Locate the cell with the specified text and output its (x, y) center coordinate. 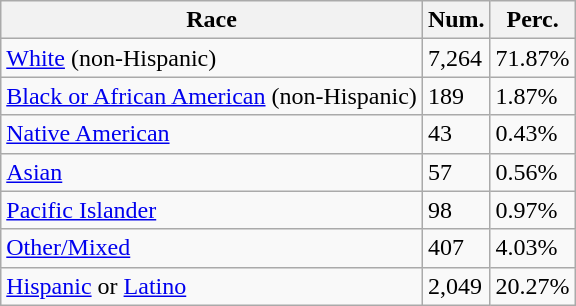
4.03% (532, 248)
Pacific Islander (212, 210)
0.56% (532, 172)
7,264 (456, 58)
White (non-Hispanic) (212, 58)
0.97% (532, 210)
189 (456, 96)
71.87% (532, 58)
20.27% (532, 286)
Asian (212, 172)
Black or African American (non-Hispanic) (212, 96)
Native American (212, 134)
98 (456, 210)
1.87% (532, 96)
Race (212, 20)
2,049 (456, 286)
Perc. (532, 20)
407 (456, 248)
57 (456, 172)
Num. (456, 20)
Hispanic or Latino (212, 286)
Other/Mixed (212, 248)
0.43% (532, 134)
43 (456, 134)
